Scan for the cell matching the given text and deliver its (x, y) coordinate at center. 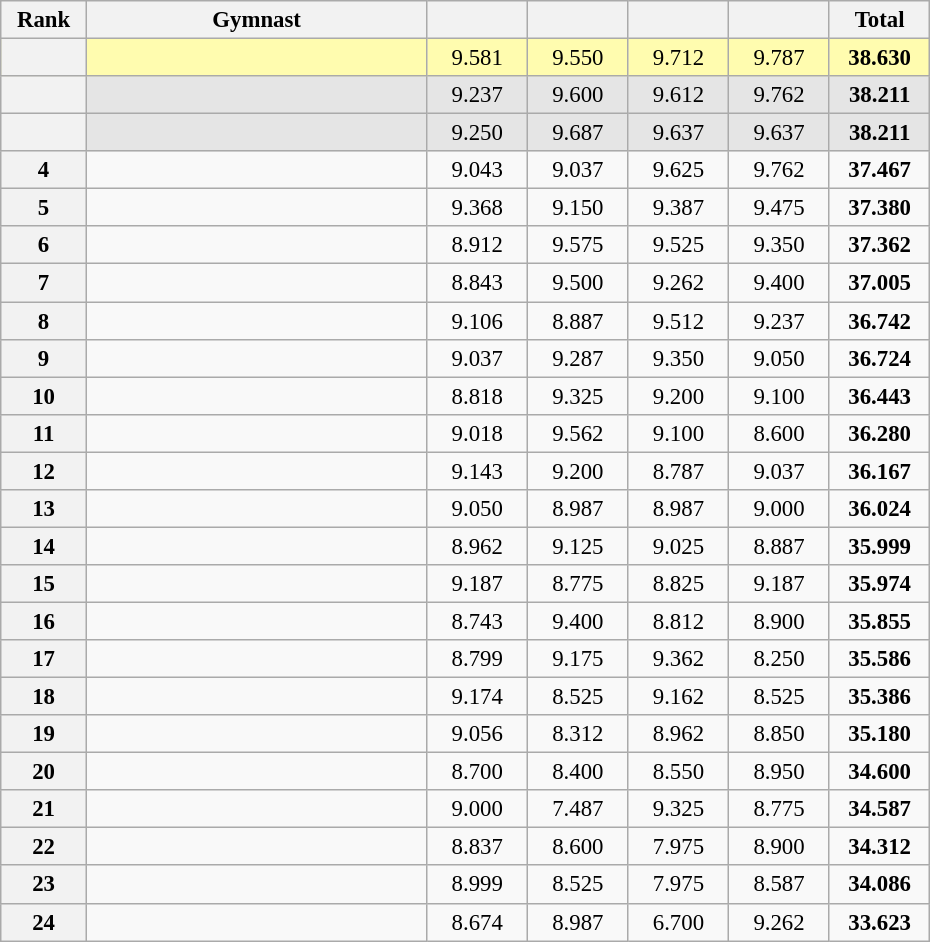
9.575 (578, 245)
11 (44, 433)
35.180 (880, 734)
7 (44, 283)
21 (44, 809)
8.812 (678, 621)
8.400 (578, 772)
9.043 (478, 170)
9.512 (678, 321)
9.581 (478, 58)
4 (44, 170)
36.167 (880, 471)
8.950 (780, 772)
9.687 (578, 133)
23 (44, 885)
Gymnast (256, 20)
9.562 (578, 433)
9.525 (678, 245)
Rank (44, 20)
5 (44, 208)
13 (44, 509)
9.500 (578, 283)
8.743 (478, 621)
17 (44, 659)
34.587 (880, 809)
37.467 (880, 170)
8 (44, 321)
9.612 (678, 95)
9.018 (478, 433)
8.999 (478, 885)
8.818 (478, 396)
38.630 (880, 58)
24 (44, 922)
9.625 (678, 170)
12 (44, 471)
9.362 (678, 659)
9.125 (578, 546)
9.250 (478, 133)
9.600 (578, 95)
9.550 (578, 58)
36.024 (880, 509)
Total (880, 20)
18 (44, 697)
35.974 (880, 584)
35.386 (880, 697)
8.837 (478, 847)
14 (44, 546)
8.700 (478, 772)
9.143 (478, 471)
9.025 (678, 546)
9.174 (478, 697)
9.387 (678, 208)
16 (44, 621)
33.623 (880, 922)
15 (44, 584)
37.380 (880, 208)
19 (44, 734)
35.586 (880, 659)
10 (44, 396)
8.550 (678, 772)
9.712 (678, 58)
8.587 (780, 885)
22 (44, 847)
8.312 (578, 734)
9.787 (780, 58)
9.287 (578, 358)
9.162 (678, 697)
6.700 (678, 922)
8.787 (678, 471)
8.843 (478, 283)
9.056 (478, 734)
36.443 (880, 396)
9.106 (478, 321)
35.999 (880, 546)
37.005 (880, 283)
36.724 (880, 358)
34.600 (880, 772)
36.742 (880, 321)
7.487 (578, 809)
20 (44, 772)
8.825 (678, 584)
8.912 (478, 245)
8.799 (478, 659)
9 (44, 358)
8.250 (780, 659)
37.362 (880, 245)
35.855 (880, 621)
9.150 (578, 208)
8.850 (780, 734)
6 (44, 245)
9.175 (578, 659)
8.674 (478, 922)
34.312 (880, 847)
34.086 (880, 885)
9.475 (780, 208)
9.368 (478, 208)
36.280 (880, 433)
